Locate the cell with the specified text and output its [X, Y] center coordinate. 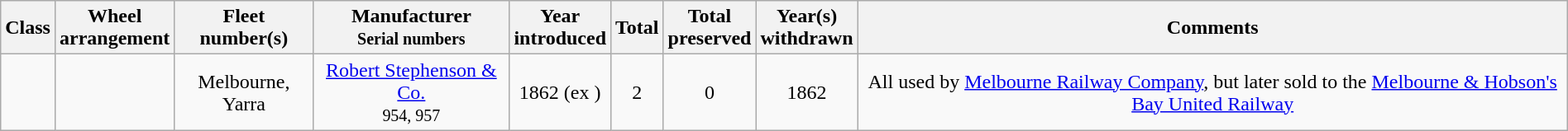
Yearintroduced [561, 28]
Wheelarrangement [114, 28]
Comments [1212, 28]
Total [638, 28]
2 [638, 92]
Fleetnumber(s) [244, 28]
All used by Melbourne Railway Company, but later sold to the Melbourne & Hobson's Bay United Railway [1212, 92]
Year(s)withdrawn [807, 28]
Melbourne, Yarra [244, 92]
Robert Stephenson & Co.954, 957 [412, 92]
1862 [807, 92]
0 [710, 92]
1862 (ex ) [561, 92]
Totalpreserved [710, 28]
ManufacturerSerial numbers [412, 28]
Class [28, 28]
